Return the [x, y] coordinate for the center point of the cell that contains the specified text.  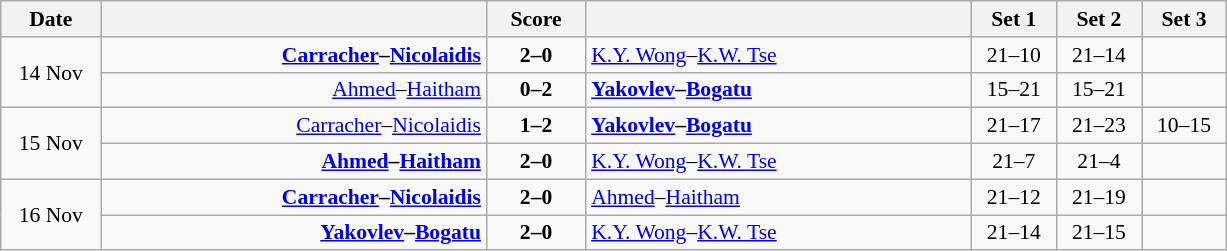
21–17 [1014, 126]
21–12 [1014, 197]
21–4 [1098, 162]
Set 1 [1014, 19]
0–2 [536, 90]
21–15 [1098, 233]
Set 3 [1184, 19]
21–10 [1014, 55]
1–2 [536, 126]
10–15 [1184, 126]
Date [51, 19]
Set 2 [1098, 19]
16 Nov [51, 214]
21–23 [1098, 126]
14 Nov [51, 72]
21–7 [1014, 162]
15 Nov [51, 144]
21–19 [1098, 197]
Score [536, 19]
